Scan for the cell matching the given text and deliver its [X, Y] coordinate at center. 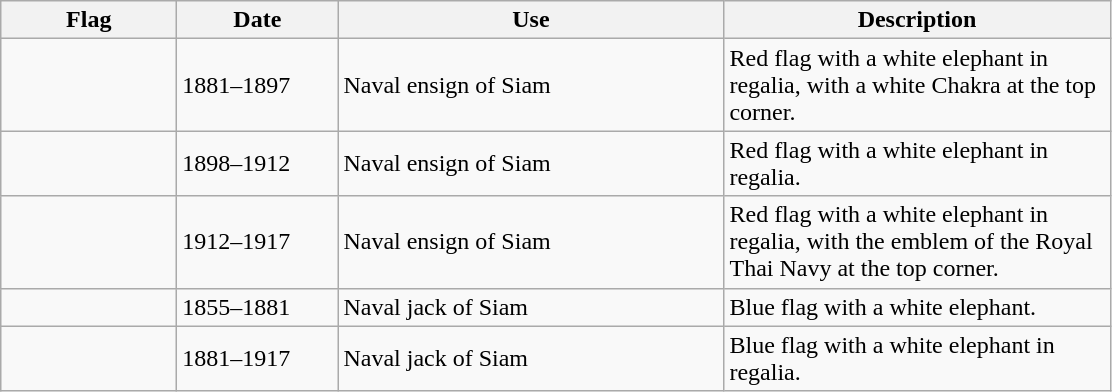
1881–1917 [258, 358]
1855–1881 [258, 307]
1898–1912 [258, 164]
Red flag with a white elephant in regalia, with the emblem of the Royal Thai Navy at the top corner. [917, 242]
1912–1917 [258, 242]
Red flag with a white elephant in regalia. [917, 164]
Blue flag with a white elephant in regalia. [917, 358]
Date [258, 20]
Blue flag with a white elephant. [917, 307]
1881–1897 [258, 85]
Use [531, 20]
Description [917, 20]
Red flag with a white elephant in regalia, with a white Chakra at the top corner. [917, 85]
Flag [89, 20]
